Extract the (x, y) coordinate from the center of the cell holding the provided text.  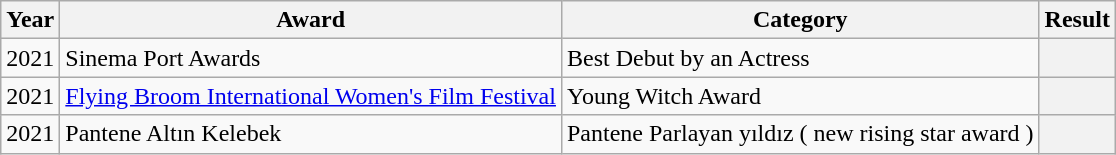
Young Witch Award (800, 96)
Result (1077, 20)
Best Debut by an Actress (800, 58)
Year (30, 20)
Award (311, 20)
Category (800, 20)
Pantene Parlayan yıldız ( new rising star award ) (800, 134)
Pantene Altın Kelebek (311, 134)
Sinema Port Awards (311, 58)
Flying Broom International Women's Film Festival (311, 96)
